For the text-containing cell, return its midpoint in [X, Y] coordinate format. 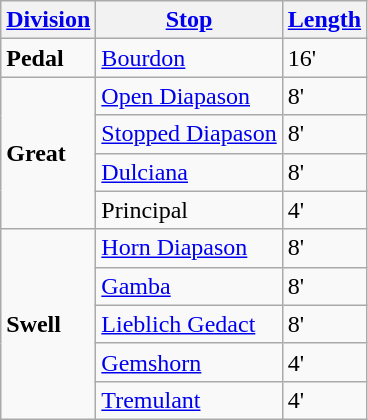
Division [48, 20]
Tremulant [189, 400]
Stopped Diapason [189, 134]
Dulciana [189, 172]
Principal [189, 210]
Great [48, 153]
16' [324, 58]
Lieblich Gedact [189, 324]
Pedal [48, 58]
Length [324, 20]
Swell [48, 324]
Bourdon [189, 58]
Stop [189, 20]
Horn Diapason [189, 248]
Gemshorn [189, 362]
Open Diapason [189, 96]
Gamba [189, 286]
